For the text-containing cell, return its midpoint in (X, Y) coordinate format. 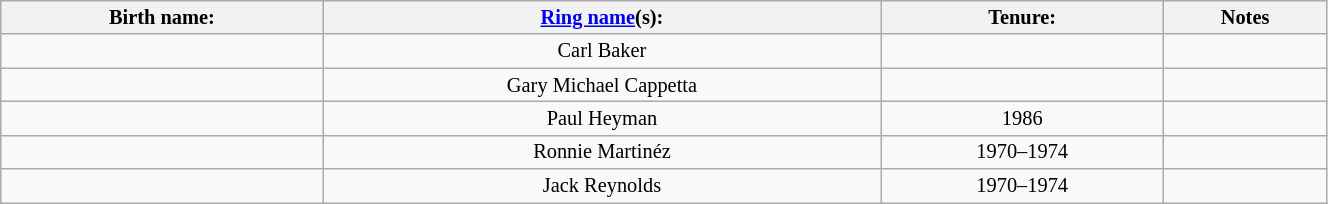
Paul Heyman (602, 118)
Notes (1246, 17)
1986 (1022, 118)
Tenure: (1022, 17)
Jack Reynolds (602, 186)
Birth name: (162, 17)
Gary Michael Cappetta (602, 85)
Ring name(s): (602, 17)
Ronnie Martinéz (602, 152)
Carl Baker (602, 51)
